Find where the given text appears and provide that cell's center as [X, Y] coordinate. 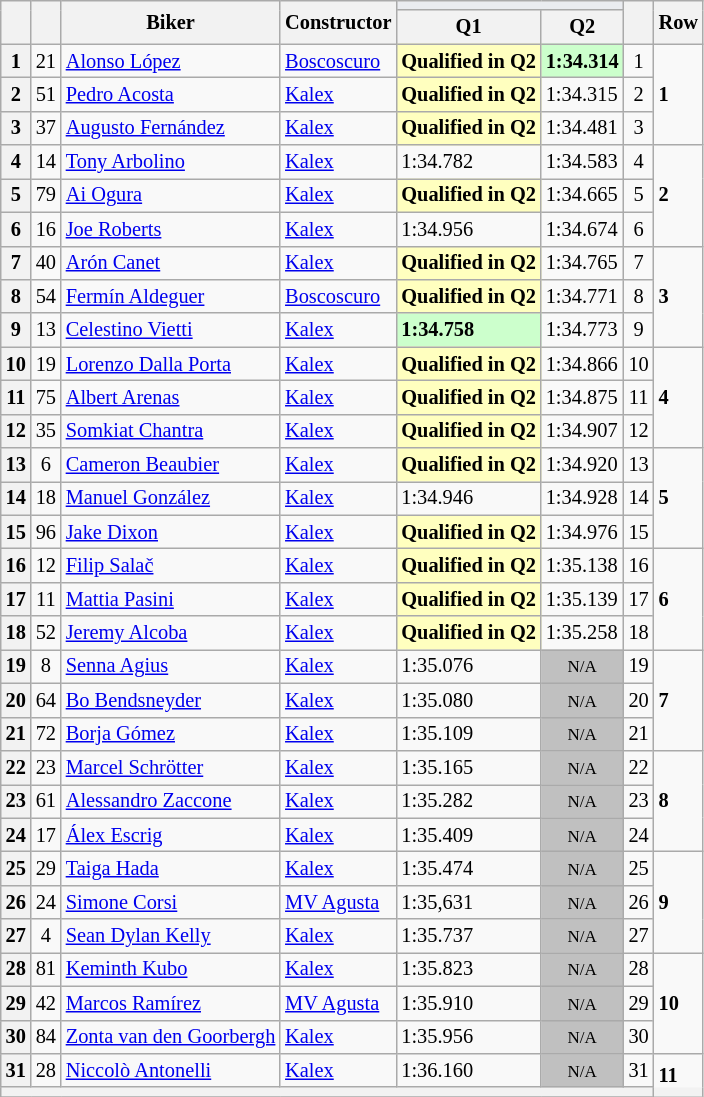
1:34.866 [582, 364]
Fermín Aldeguer [170, 296]
52 [46, 633]
1:34.665 [582, 195]
Constructor [338, 22]
Simone Corsi [170, 902]
Filip Salač [170, 565]
Joe Roberts [170, 229]
79 [46, 195]
Álex Escrig [170, 835]
Taiga Hada [170, 868]
Niccolò Antonelli [170, 1070]
35 [46, 431]
72 [46, 734]
Somkiat Chantra [170, 431]
1:35.080 [468, 700]
1:34.583 [582, 162]
Jeremy Alcoba [170, 633]
Biker [170, 22]
Lorenzo Dalla Porta [170, 364]
1:35,631 [468, 902]
1:35.474 [468, 868]
1:35.823 [468, 969]
Bo Bendsneyder [170, 700]
40 [46, 263]
1:34.782 [468, 162]
1:35.076 [468, 666]
Alessandro Zaccone [170, 801]
96 [46, 532]
42 [46, 1003]
Cameron Beaubier [170, 465]
Senna Agius [170, 666]
1:34.920 [582, 465]
1:35.258 [582, 633]
1:35.109 [468, 734]
Pedro Acosta [170, 94]
1:34.765 [582, 263]
1:35.910 [468, 1003]
81 [46, 969]
Q1 [468, 27]
Sean Dylan Kelly [170, 936]
Tony Arbolino [170, 162]
75 [46, 397]
Marcel Schrötter [170, 767]
Zonta van den Goorbergh [170, 1037]
1:35.139 [582, 599]
1:34.758 [468, 330]
Q2 [582, 27]
84 [46, 1037]
1:34.314 [582, 61]
1:35.138 [582, 565]
1:34.481 [582, 128]
64 [46, 700]
1:35.282 [468, 801]
Marcos Ramírez [170, 1003]
Ai Ogura [170, 195]
1:34.773 [582, 330]
1:34.907 [582, 431]
Augusto Fernández [170, 128]
Keminth Kubo [170, 969]
Row [678, 22]
1:34.674 [582, 229]
1:35.956 [468, 1037]
1:35.409 [468, 835]
37 [46, 128]
Arón Canet [170, 263]
1:34.315 [582, 94]
Mattia Pasini [170, 599]
1:34.875 [582, 397]
1:36.160 [468, 1070]
1:35.737 [468, 936]
1:34.928 [582, 498]
Jake Dixon [170, 532]
Borja Gómez [170, 734]
Albert Arenas [170, 397]
1:34.956 [468, 229]
1:34.976 [582, 532]
61 [46, 801]
Celestino Vietti [170, 330]
1:34.771 [582, 296]
51 [46, 94]
1:34.946 [468, 498]
Alonso López [170, 61]
54 [46, 296]
Manuel González [170, 498]
1:35.165 [468, 767]
